For the text-containing cell, return its midpoint in (X, Y) coordinate format. 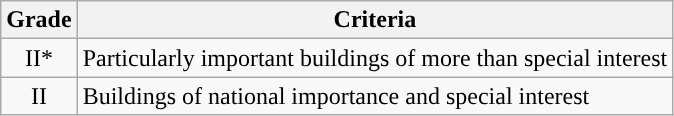
Criteria (375, 20)
II (39, 96)
Particularly important buildings of more than special interest (375, 58)
Grade (39, 20)
Buildings of national importance and special interest (375, 96)
II* (39, 58)
